Scan for the cell matching the given text and deliver its (x, y) coordinate at center. 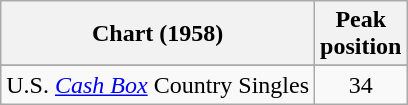
34 (361, 85)
U.S. Cash Box Country Singles (158, 85)
Peakposition (361, 34)
Chart (1958) (158, 34)
